Return the (x, y) coordinate for the center point of the cell that contains the specified text.  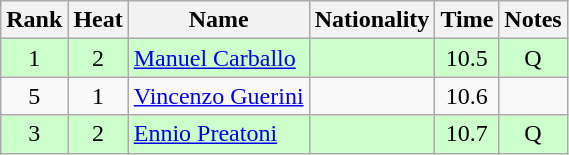
10.7 (467, 134)
Notes (533, 20)
Vincenzo Guerini (218, 96)
Time (467, 20)
Nationality (372, 20)
Ennio Preatoni (218, 134)
3 (34, 134)
Manuel Carballo (218, 58)
Rank (34, 20)
10.5 (467, 58)
5 (34, 96)
10.6 (467, 96)
Heat (98, 20)
Name (218, 20)
